Identify which cell holds the provided text, then report its (X, Y) central coordinate. 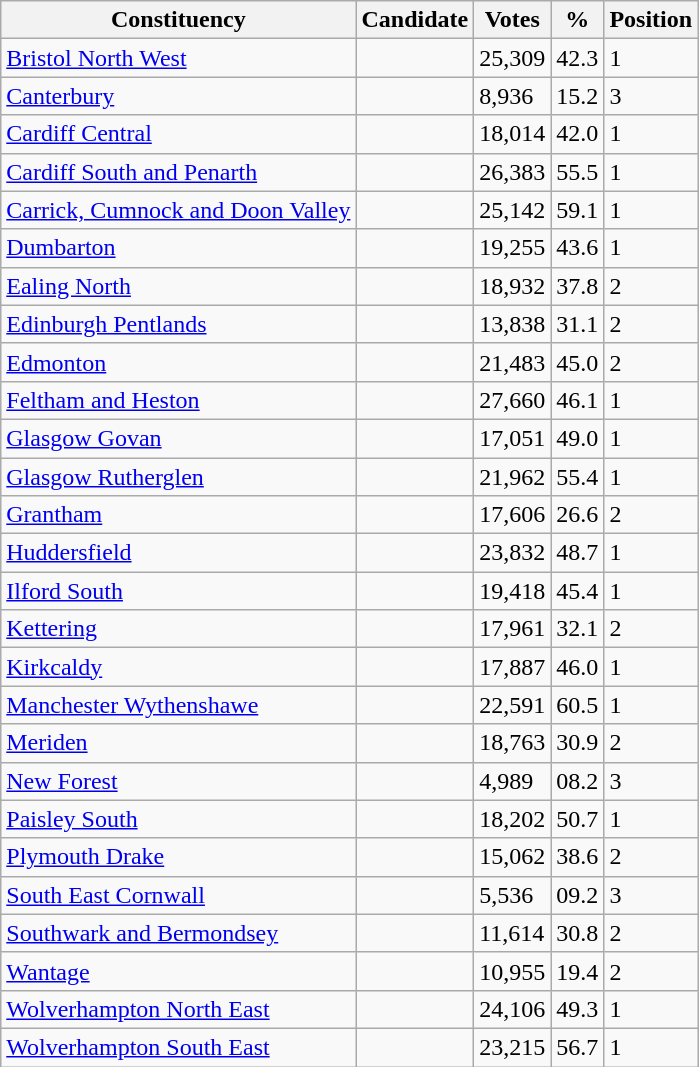
Grantham (178, 515)
Glasgow Govan (178, 438)
55.5 (578, 172)
Position (651, 20)
Edinburgh Pentlands (178, 324)
18,932 (512, 286)
21,483 (512, 362)
24,106 (512, 1009)
26.6 (578, 515)
18,202 (512, 819)
19,255 (512, 248)
19,418 (512, 591)
31.1 (578, 324)
37.8 (578, 286)
55.4 (578, 477)
50.7 (578, 819)
18,014 (512, 134)
27,660 (512, 400)
Southwark and Bermondsey (178, 933)
48.7 (578, 553)
Feltham and Heston (178, 400)
38.6 (578, 857)
21,962 (512, 477)
Plymouth Drake (178, 857)
Candidate (415, 20)
New Forest (178, 781)
09.2 (578, 895)
59.1 (578, 210)
4,989 (512, 781)
Edmonton (178, 362)
Carrick, Cumnock and Doon Valley (178, 210)
Ealing North (178, 286)
Manchester Wythenshawe (178, 705)
25,142 (512, 210)
56.7 (578, 1047)
46.0 (578, 667)
42.0 (578, 134)
17,887 (512, 667)
% (578, 20)
60.5 (578, 705)
Cardiff Central (178, 134)
Huddersfield (178, 553)
South East Cornwall (178, 895)
17,606 (512, 515)
17,051 (512, 438)
Wolverhampton North East (178, 1009)
15,062 (512, 857)
49.3 (578, 1009)
19.4 (578, 971)
Paisley South (178, 819)
Canterbury (178, 96)
25,309 (512, 58)
11,614 (512, 933)
Kettering (178, 629)
32.1 (578, 629)
Kirkcaldy (178, 667)
Constituency (178, 20)
Wolverhampton South East (178, 1047)
49.0 (578, 438)
Meriden (178, 743)
Dumbarton (178, 248)
8,936 (512, 96)
18,763 (512, 743)
45.0 (578, 362)
Votes (512, 20)
43.6 (578, 248)
Ilford South (178, 591)
17,961 (512, 629)
5,536 (512, 895)
Glasgow Rutherglen (178, 477)
30.9 (578, 743)
Wantage (178, 971)
30.8 (578, 933)
22,591 (512, 705)
46.1 (578, 400)
23,215 (512, 1047)
15.2 (578, 96)
42.3 (578, 58)
26,383 (512, 172)
45.4 (578, 591)
23,832 (512, 553)
Bristol North West (178, 58)
08.2 (578, 781)
13,838 (512, 324)
10,955 (512, 971)
Cardiff South and Penarth (178, 172)
